Scan for the cell matching the given text and deliver its (x, y) coordinate at center. 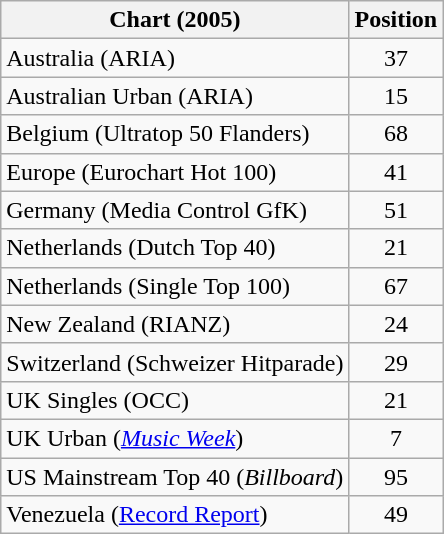
US Mainstream Top 40 (Billboard) (175, 477)
Chart (2005) (175, 20)
Belgium (Ultratop 50 Flanders) (175, 134)
68 (396, 134)
41 (396, 172)
Europe (Eurochart Hot 100) (175, 172)
UK Singles (OCC) (175, 400)
Australian Urban (ARIA) (175, 96)
24 (396, 324)
Australia (ARIA) (175, 58)
29 (396, 362)
7 (396, 438)
New Zealand (RIANZ) (175, 324)
49 (396, 515)
51 (396, 210)
Venezuela (Record Report) (175, 515)
95 (396, 477)
37 (396, 58)
Netherlands (Dutch Top 40) (175, 248)
Germany (Media Control GfK) (175, 210)
15 (396, 96)
Position (396, 20)
Switzerland (Schweizer Hitparade) (175, 362)
Netherlands (Single Top 100) (175, 286)
67 (396, 286)
UK Urban (Music Week) (175, 438)
